Determine the (x, y) coordinate at the center of the cell enclosing the given text.  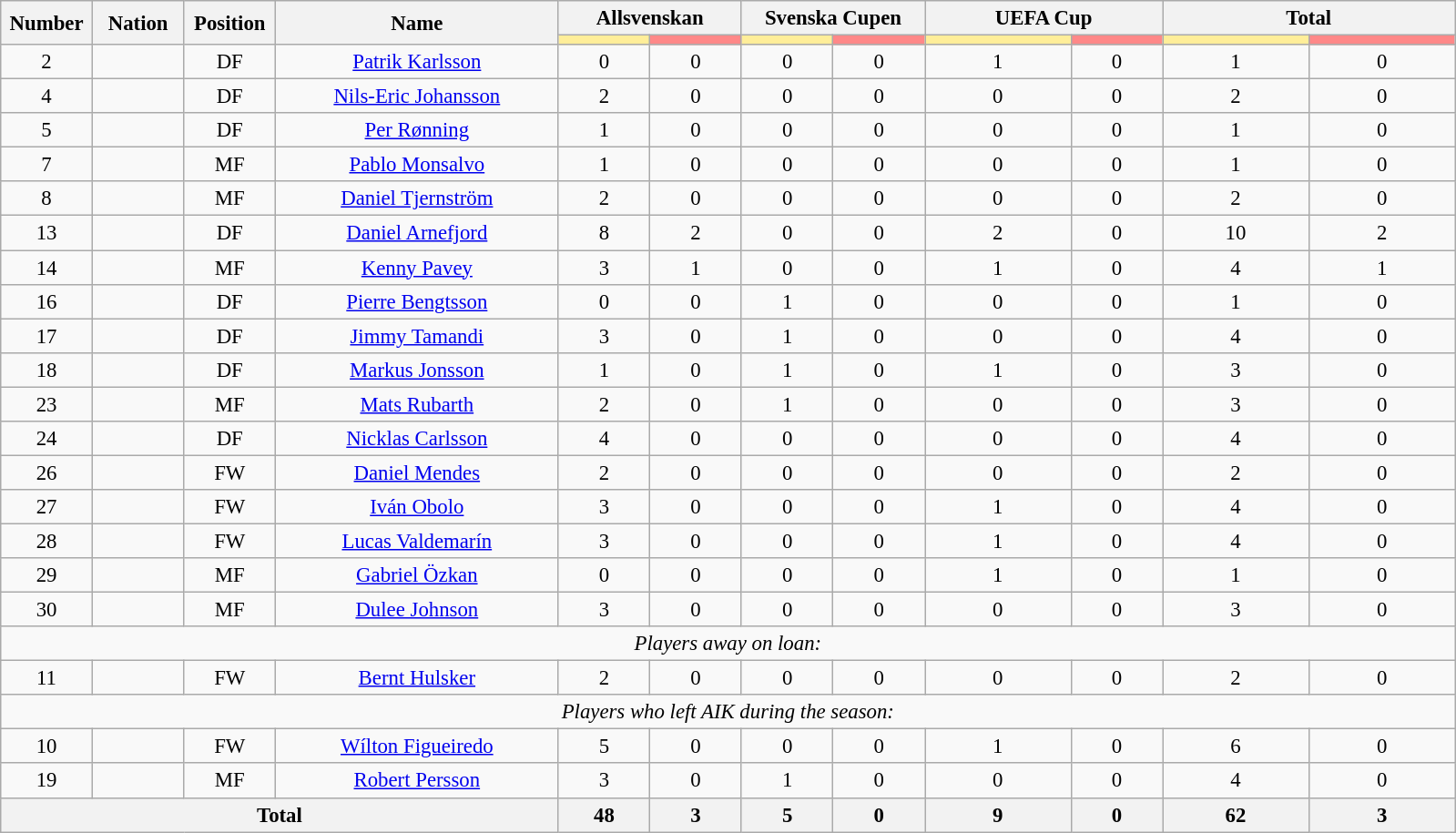
19 (47, 781)
14 (47, 268)
UEFA Cup (1044, 18)
Allsvenskan (650, 18)
Robert Persson (417, 781)
Daniel Tjernström (417, 199)
Per Rønning (417, 130)
Position (229, 23)
62 (1237, 815)
Nation (138, 23)
9 (998, 815)
29 (47, 575)
23 (47, 404)
11 (47, 678)
Bernt Hulsker (417, 678)
7 (47, 165)
24 (47, 439)
Svenska Cupen (832, 18)
Daniel Mendes (417, 472)
Pablo Monsalvo (417, 165)
27 (47, 507)
Nils-Eric Johansson (417, 97)
26 (47, 472)
Nicklas Carlsson (417, 439)
Players who left AIK during the season: (728, 712)
16 (47, 301)
13 (47, 233)
Gabriel Özkan (417, 575)
Daniel Arnefjord (417, 233)
Number (47, 23)
Mats Rubarth (417, 404)
Players away on loan: (728, 644)
Lucas Valdemarín (417, 541)
6 (1237, 747)
Jimmy Tamandi (417, 336)
Name (417, 23)
Patrik Karlsson (417, 62)
17 (47, 336)
48 (605, 815)
Dulee Johnson (417, 610)
Markus Jonsson (417, 370)
Kenny Pavey (417, 268)
Wílton Figueiredo (417, 747)
18 (47, 370)
28 (47, 541)
Iván Obolo (417, 507)
Pierre Bengtsson (417, 301)
30 (47, 610)
